Provide the [x, y] coordinate of the cell's center where the given text is located.  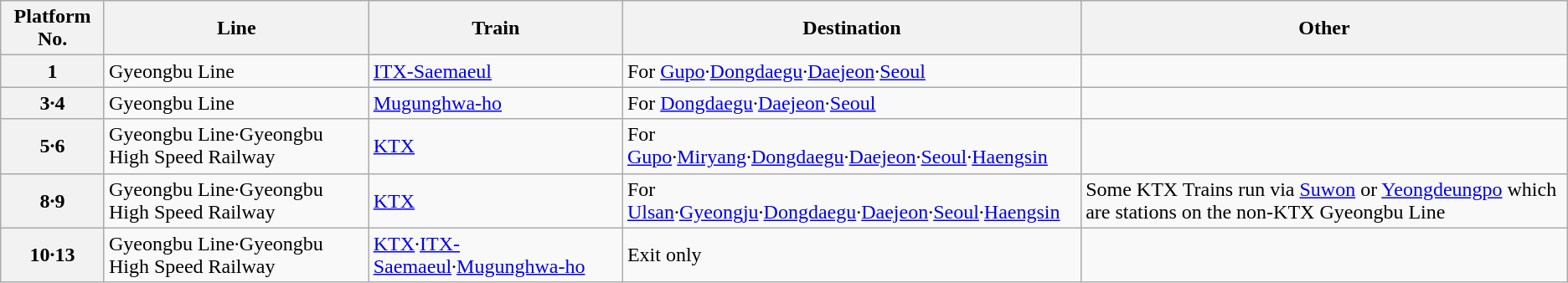
10·13 [53, 255]
ITX-Saemaeul [496, 71]
For Dongdaegu·Daejeon·Seoul [851, 103]
For Ulsan·Gyeongju·Dongdaegu·Daejeon·Seoul·Haengsin [851, 201]
KTX·ITX-Saemaeul·Mugunghwa-ho [496, 255]
Exit only [851, 255]
3·4 [53, 103]
1 [53, 71]
8·9 [53, 201]
Train [496, 28]
For Gupo·Dongdaegu·Daejeon·Seoul [851, 71]
5·6 [53, 146]
Some KTX Trains run via Suwon or Yeongdeungpo which are stations on the non-KTX Gyeongbu Line [1325, 201]
Platform No. [53, 28]
Mugunghwa-ho [496, 103]
For Gupo·Miryang·Dongdaegu·Daejeon·Seoul·Haengsin [851, 146]
Other [1325, 28]
Destination [851, 28]
Line [236, 28]
